Detect which cell encompasses the target text, then output its [x, y] center coordinate. 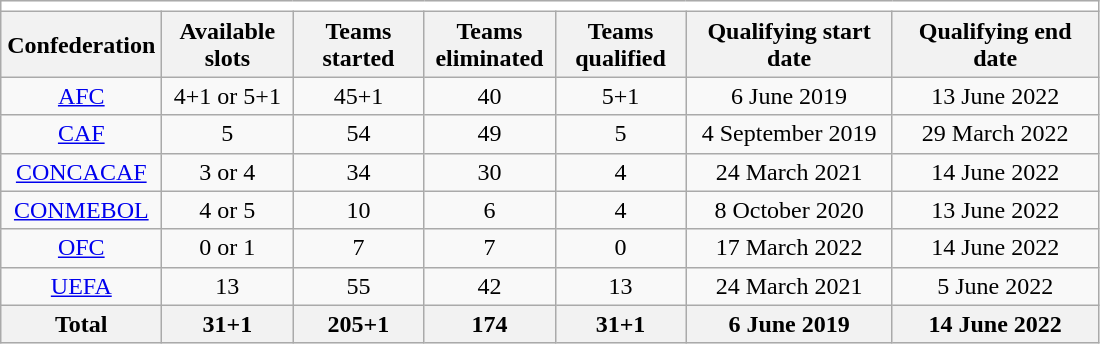
CONCACAF [82, 172]
UEFA [82, 286]
205+1 [358, 324]
17 March 2022 [789, 248]
40 [490, 96]
0 [620, 248]
4 or 5 [228, 210]
49 [490, 134]
3 or 4 [228, 172]
Qualifying start date [789, 44]
0 or 1 [228, 248]
5+1 [620, 96]
10 [358, 210]
Available slots [228, 44]
5 June 2022 [995, 286]
Teams eliminated [490, 44]
Teams started [358, 44]
CONMEBOL [82, 210]
45+1 [358, 96]
4 September 2019 [789, 134]
30 [490, 172]
4+1 or 5+1 [228, 96]
Confederation [82, 44]
Qualifying end date [995, 44]
OFC [82, 248]
CAF [82, 134]
174 [490, 324]
Total [82, 324]
34 [358, 172]
8 October 2020 [789, 210]
42 [490, 286]
AFC [82, 96]
Teams qualified [620, 44]
6 [490, 210]
55 [358, 286]
29 March 2022 [995, 134]
54 [358, 134]
